Return [X, Y] of the center of cell containing provided text 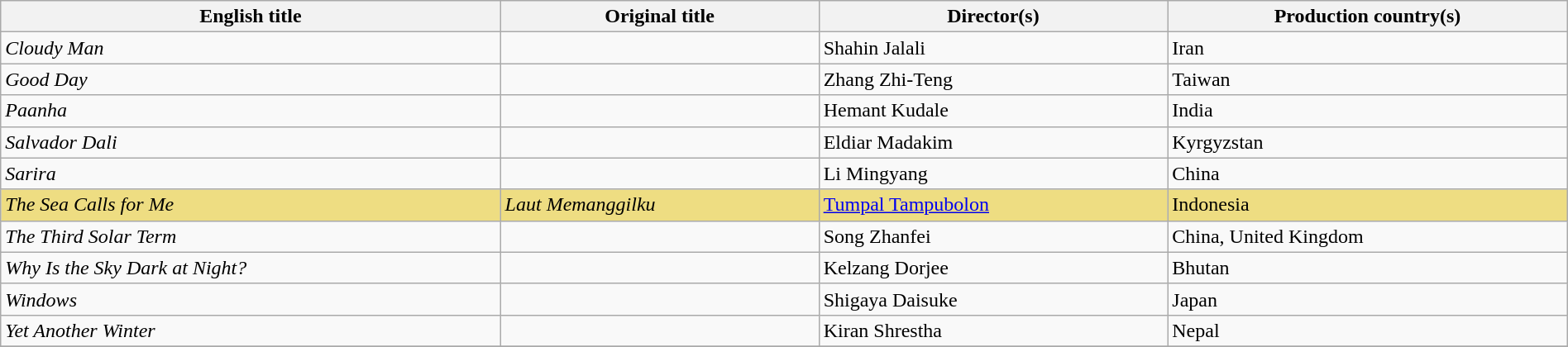
Shahin Jalali [993, 48]
Kelzang Dorjee [993, 268]
Tumpal Tampubolon [993, 205]
Kiran Shrestha [993, 330]
English title [251, 17]
Good Day [251, 79]
India [1368, 111]
China [1368, 173]
The Sea Calls for Me [251, 205]
Song Zhanfei [993, 236]
Bhutan [1368, 268]
Why Is the Sky Dark at Night? [251, 268]
Laut Memanggilku [660, 205]
Director(s) [993, 17]
Hemant Kudale [993, 111]
China, United Kingdom [1368, 236]
Eldiar Madakim [993, 142]
Nepal [1368, 330]
Production country(s) [1368, 17]
Sarira [251, 173]
Yet Another Winter [251, 330]
Cloudy Man [251, 48]
Shigaya Daisuke [993, 299]
Indonesia [1368, 205]
Iran [1368, 48]
The Third Solar Term [251, 236]
Salvador Dali [251, 142]
Paanha [251, 111]
Japan [1368, 299]
Li Mingyang [993, 173]
Zhang Zhi-Teng [993, 79]
Kyrgyzstan [1368, 142]
Taiwan [1368, 79]
Original title [660, 17]
Windows [251, 299]
